Return (X, Y) of the center of cell containing provided text 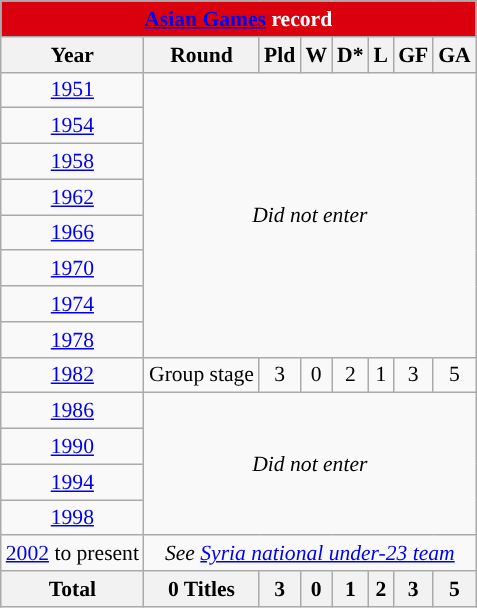
1962 (72, 197)
Year (72, 55)
GF (413, 55)
GA (454, 55)
1994 (72, 482)
1986 (72, 411)
L (382, 55)
1990 (72, 447)
1954 (72, 126)
Group stage (202, 375)
0 Titles (202, 589)
W (316, 55)
Pld (280, 55)
1998 (72, 518)
See Syria national under-23 team (310, 554)
1974 (72, 304)
2002 to present (72, 554)
1951 (72, 90)
D* (350, 55)
Round (202, 55)
Asian Games record (238, 19)
1966 (72, 233)
1970 (72, 269)
1978 (72, 340)
1982 (72, 375)
Total (72, 589)
1958 (72, 162)
